Determine the (x, y) coordinate at the center of the cell enclosing the given text.  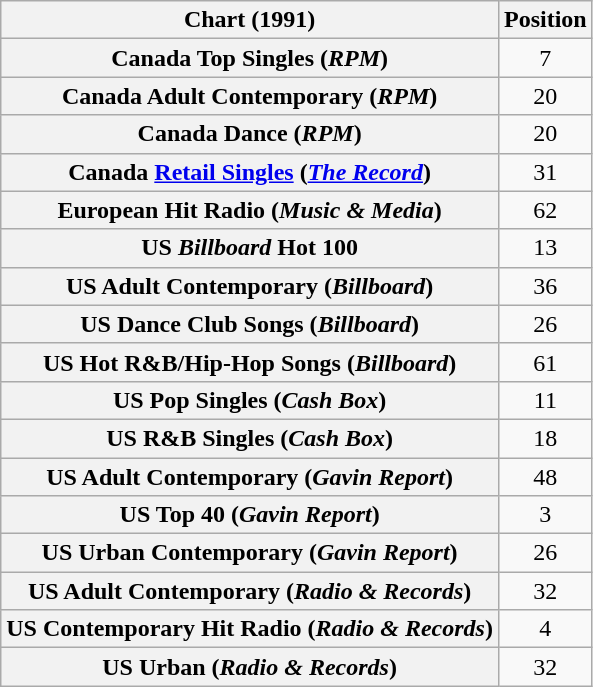
Canada Top Singles (RPM) (250, 58)
European Hit Radio (Music & Media) (250, 210)
US Adult Contemporary (Radio & Records) (250, 591)
3 (545, 515)
48 (545, 477)
US R&B Singles (Cash Box) (250, 438)
Canada Retail Singles (The Record) (250, 172)
61 (545, 362)
11 (545, 400)
Chart (1991) (250, 20)
US Dance Club Songs (Billboard) (250, 324)
13 (545, 248)
18 (545, 438)
4 (545, 629)
US Adult Contemporary (Billboard) (250, 286)
US Urban Contemporary (Gavin Report) (250, 553)
US Contemporary Hit Radio (Radio & Records) (250, 629)
US Pop Singles (Cash Box) (250, 400)
31 (545, 172)
36 (545, 286)
7 (545, 58)
US Hot R&B/Hip-Hop Songs (Billboard) (250, 362)
62 (545, 210)
Canada Dance (RPM) (250, 134)
Position (545, 20)
US Urban (Radio & Records) (250, 667)
Canada Adult Contemporary (RPM) (250, 96)
US Top 40 (Gavin Report) (250, 515)
US Adult Contemporary (Gavin Report) (250, 477)
US Billboard Hot 100 (250, 248)
